Pinpoint the cell where the given text exists, returning its [x, y] midpoint coordinate. 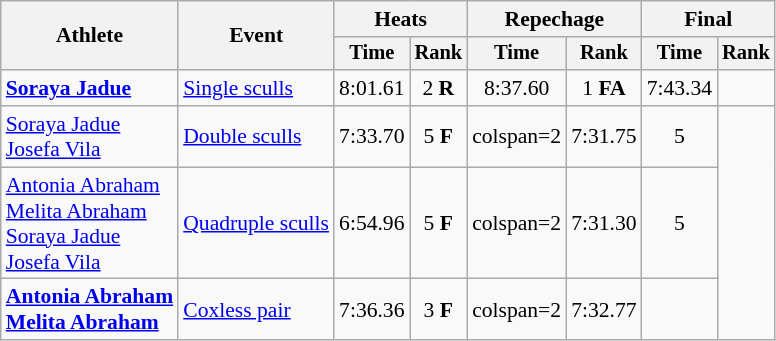
1 FA [604, 88]
7:32.77 [604, 310]
8:01.61 [372, 88]
Antonia AbrahamMelita Abraham [90, 310]
6:54.96 [372, 223]
7:33.70 [372, 136]
Double sculls [256, 136]
7:36.36 [372, 310]
Antonia AbrahamMelita AbrahamSoraya JadueJosefa Vila [90, 223]
3 F [439, 310]
7:43.34 [680, 88]
2 R [439, 88]
Heats [400, 19]
Soraya JadueJosefa Vila [90, 136]
8:37.60 [516, 88]
Quadruple sculls [256, 223]
Soraya Jadue [90, 88]
Coxless pair [256, 310]
Repechage [554, 19]
Event [256, 36]
Final [708, 19]
Athlete [90, 36]
7:31.75 [604, 136]
Single sculls [256, 88]
7:31.30 [604, 223]
